Pinpoint the cell where the given text exists, returning its [x, y] midpoint coordinate. 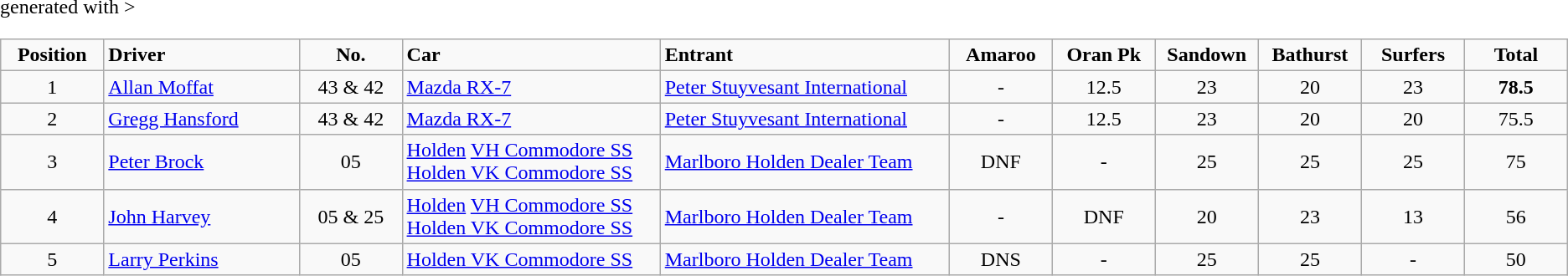
56 [1516, 216]
Sandown [1206, 55]
2 [52, 119]
Bathurst [1310, 55]
Car [531, 55]
Amaroo [1000, 55]
Position [52, 55]
Larry Perkins [202, 259]
DNS [1000, 259]
Surfers [1414, 55]
John Harvey [202, 216]
5 [52, 259]
Peter Brock [202, 162]
05 & 25 [351, 216]
1 [52, 87]
75.5 [1516, 119]
Oran Pk [1104, 55]
Driver [202, 55]
78.5 [1516, 87]
3 [52, 162]
75 [1516, 162]
13 [1414, 216]
Holden VK Commodore SS [531, 259]
No. [351, 55]
Allan Moffat [202, 87]
Gregg Hansford [202, 119]
Total [1516, 55]
Entrant [804, 55]
50 [1516, 259]
4 [52, 216]
